Provide the [X, Y] coordinate of the cell's center where the given text is located.  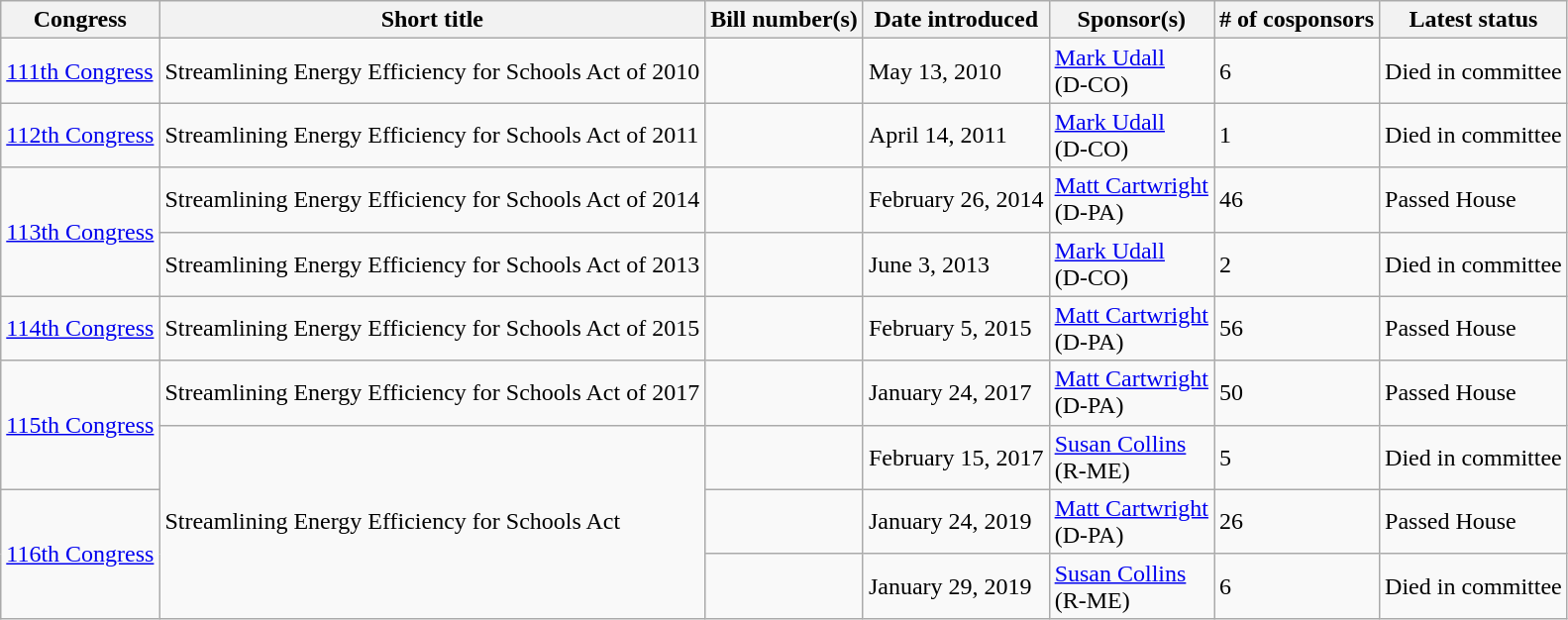
112th Congress [80, 135]
January 24, 2017 [956, 392]
January 24, 2019 [956, 521]
115th Congress [80, 425]
Sponsor(s) [1131, 20]
# of cosponsors [1298, 20]
February 5, 2015 [956, 329]
Streamlining Energy Efficiency for Schools Act of 2017 [432, 392]
June 3, 2013 [956, 263]
Streamlining Energy Efficiency for Schools Act of 2015 [432, 329]
February 15, 2017 [956, 458]
Date introduced [956, 20]
May 13, 2010 [956, 71]
114th Congress [80, 329]
50 [1298, 392]
April 14, 2011 [956, 135]
113th Congress [80, 232]
January 29, 2019 [956, 586]
2 [1298, 263]
Streamlining Energy Efficiency for Schools Act [432, 521]
Bill number(s) [784, 20]
1 [1298, 135]
116th Congress [80, 554]
Congress [80, 20]
111th Congress [80, 71]
Streamlining Energy Efficiency for Schools Act of 2010 [432, 71]
Latest status [1474, 20]
Streamlining Energy Efficiency for Schools Act of 2014 [432, 200]
56 [1298, 329]
Streamlining Energy Efficiency for Schools Act of 2013 [432, 263]
5 [1298, 458]
Streamlining Energy Efficiency for Schools Act of 2011 [432, 135]
46 [1298, 200]
February 26, 2014 [956, 200]
Short title [432, 20]
26 [1298, 521]
